For the text-containing cell, return its midpoint in [x, y] coordinate format. 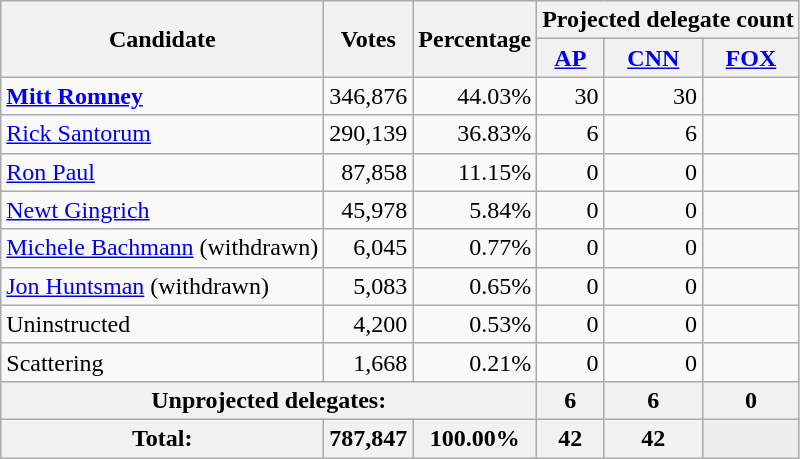
Michele Bachmann (withdrawn) [162, 248]
0.53% [475, 324]
Projected delegate count [668, 20]
Percentage [475, 39]
AP [570, 58]
45,978 [368, 210]
36.83% [475, 134]
Votes [368, 39]
Scattering [162, 362]
Mitt Romney [162, 96]
11.15% [475, 172]
0.65% [475, 286]
0.77% [475, 248]
Unprojected delegates: [269, 400]
787,847 [368, 438]
44.03% [475, 96]
Ron Paul [162, 172]
5.84% [475, 210]
5,083 [368, 286]
FOX [752, 58]
CNN [654, 58]
Rick Santorum [162, 134]
346,876 [368, 96]
4,200 [368, 324]
6,045 [368, 248]
1,668 [368, 362]
Jon Huntsman (withdrawn) [162, 286]
Total: [162, 438]
Uninstructed [162, 324]
87,858 [368, 172]
Newt Gingrich [162, 210]
290,139 [368, 134]
Candidate [162, 39]
0.21% [475, 362]
100.00% [475, 438]
